Identify which cell holds the provided text, then report its [x, y] central coordinate. 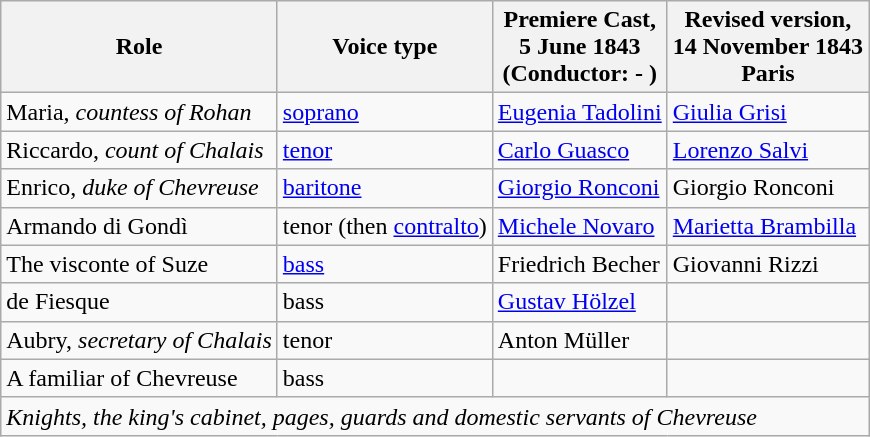
Role [140, 47]
Michele Novaro [580, 226]
Armando di Gondì [140, 226]
Maria, countess of Rohan [140, 112]
Giovanni Rizzi [768, 264]
Friedrich Becher [580, 264]
Voice type [384, 47]
Premiere Cast,5 June 1843(Conductor: - ) [580, 47]
tenor (then contralto) [384, 226]
baritone [384, 188]
Riccardo, count of Chalais [140, 150]
Carlo Guasco [580, 150]
Giulia Grisi [768, 112]
Marietta Brambilla [768, 226]
Knights, the king's cabinet, pages, guards and domestic servants of Chevreuse [435, 416]
Revised version,14 November 1843Paris [768, 47]
Anton Müller [580, 340]
Lorenzo Salvi [768, 150]
A familiar of Chevreuse [140, 378]
de Fiesque [140, 302]
Enrico, duke of Chevreuse [140, 188]
Gustav Hölzel [580, 302]
Eugenia Tadolini [580, 112]
soprano [384, 112]
The visconte of Suze [140, 264]
Aubry, secretary of Chalais [140, 340]
